For the text-containing cell, return its midpoint in [x, y] coordinate format. 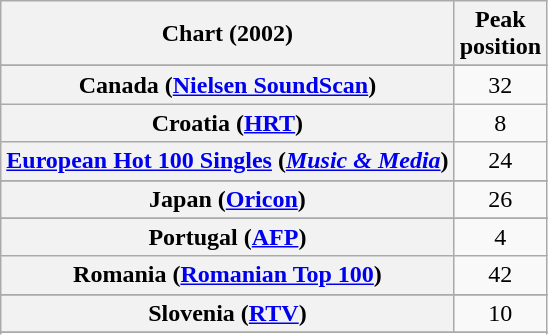
8 [500, 123]
Slovenia (RTV) [228, 313]
32 [500, 85]
Canada (Nielsen SoundScan) [228, 85]
Japan (Oricon) [228, 199]
Croatia (HRT) [228, 123]
Peakposition [500, 34]
4 [500, 237]
Portugal (AFP) [228, 237]
24 [500, 161]
Romania (Romanian Top 100) [228, 275]
10 [500, 313]
European Hot 100 Singles (Music & Media) [228, 161]
26 [500, 199]
42 [500, 275]
Chart (2002) [228, 34]
